Find where the given text appears and provide that cell's center as [x, y] coordinate. 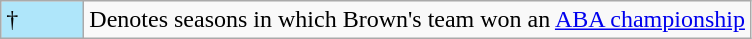
Denotes seasons in which Brown's team won an ABA championship [418, 20]
† [42, 20]
